Return the (X, Y) coordinate for the center point of the cell that contains the specified text.  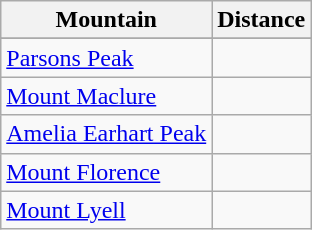
Mount Florence (106, 172)
Mount Lyell (106, 210)
Mount Maclure (106, 96)
Distance (262, 20)
Parsons Peak (106, 58)
Mountain (106, 20)
Amelia Earhart Peak (106, 134)
